Locate the cell with the specified text and output its [x, y] center coordinate. 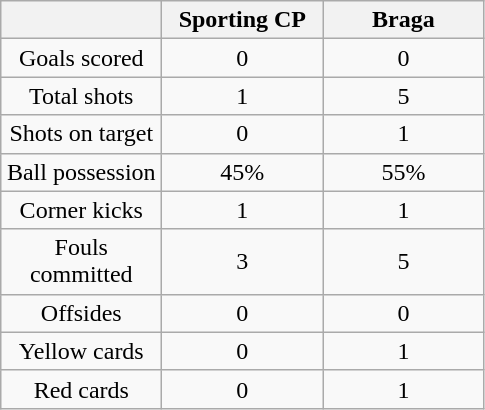
Goals scored [82, 58]
Braga [404, 20]
Sporting CP [242, 20]
45% [242, 172]
Shots on target [82, 134]
3 [242, 262]
Ball possession [82, 172]
Yellow cards [82, 351]
55% [404, 172]
Offsides [82, 313]
Red cards [82, 389]
Fouls committed [82, 262]
Total shots [82, 96]
Corner kicks [82, 210]
